Search for the cell housing the specified text and yield its (x, y) center coordinate. 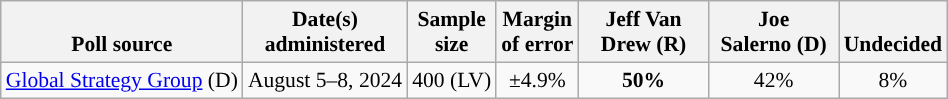
Marginof error (537, 32)
August 5–8, 2024 (325, 80)
Date(s)administered (325, 32)
JoeSalerno (D) (774, 32)
8% (893, 80)
Poll source (122, 32)
42% (774, 80)
Undecided (893, 32)
±4.9% (537, 80)
Samplesize (452, 32)
50% (643, 80)
Jeff VanDrew (R) (643, 32)
400 (LV) (452, 80)
Global Strategy Group (D) (122, 80)
